Locate the cell with the specified text and output its (x, y) center coordinate. 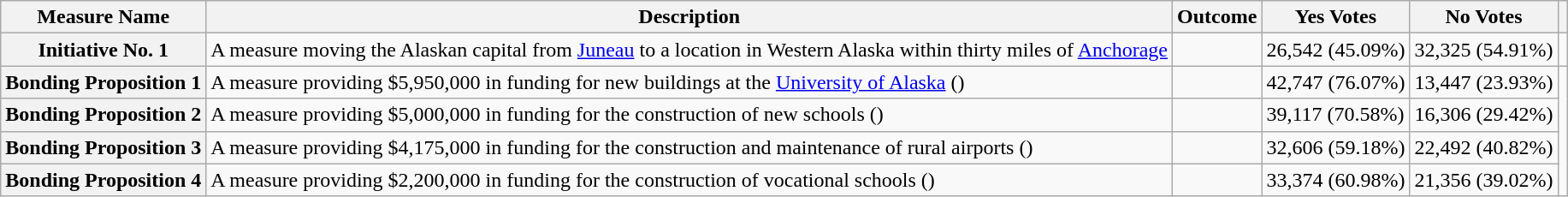
Outcome (1217, 17)
Bonding Proposition 3 (104, 147)
32,325 (54.91%) (1483, 50)
A measure providing $2,200,000 in funding for the construction of vocational schools () (689, 180)
33,374 (60.98%) (1336, 180)
22,492 (40.82%) (1483, 147)
A measure providing $4,175,000 in funding for the construction and maintenance of rural airports () (689, 147)
Yes Votes (1336, 17)
Measure Name (104, 17)
Bonding Proposition 4 (104, 180)
21,356 (39.02%) (1483, 180)
Bonding Proposition 1 (104, 82)
A measure moving the Alaskan capital from Juneau to a location in Western Alaska within thirty miles of Anchorage (689, 50)
Bonding Proposition 2 (104, 115)
16,306 (29.42%) (1483, 115)
39,117 (70.58%) (1336, 115)
A measure providing $5,950,000 in funding for new buildings at the University of Alaska () (689, 82)
No Votes (1483, 17)
A measure providing $5,000,000 in funding for the construction of new schools () (689, 115)
26,542 (45.09%) (1336, 50)
32,606 (59.18%) (1336, 147)
Description (689, 17)
13,447 (23.93%) (1483, 82)
42,747 (76.07%) (1336, 82)
Initiative No. 1 (104, 50)
